Find where the given text appears and provide that cell's center as (X, Y) coordinate. 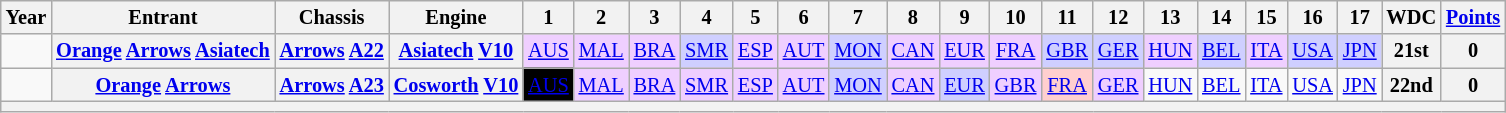
1 (548, 17)
21st (1412, 51)
9 (964, 17)
5 (756, 17)
6 (804, 17)
Points (1473, 17)
14 (1221, 17)
Year (26, 17)
4 (706, 17)
10 (1016, 17)
2 (602, 17)
Engine (456, 17)
Cosworth V10 (456, 85)
Arrows A22 (332, 51)
Orange Arrows (162, 85)
12 (1118, 17)
15 (1266, 17)
22nd (1412, 85)
11 (1067, 17)
8 (914, 17)
Entrant (162, 17)
7 (858, 17)
13 (1170, 17)
17 (1360, 17)
Asiatech V10 (456, 51)
WDC (1412, 17)
Chassis (332, 17)
Arrows A23 (332, 85)
3 (655, 17)
16 (1312, 17)
Orange Arrows Asiatech (162, 51)
